From the cell containing the given text, extract its center point as (X, Y) coordinate. 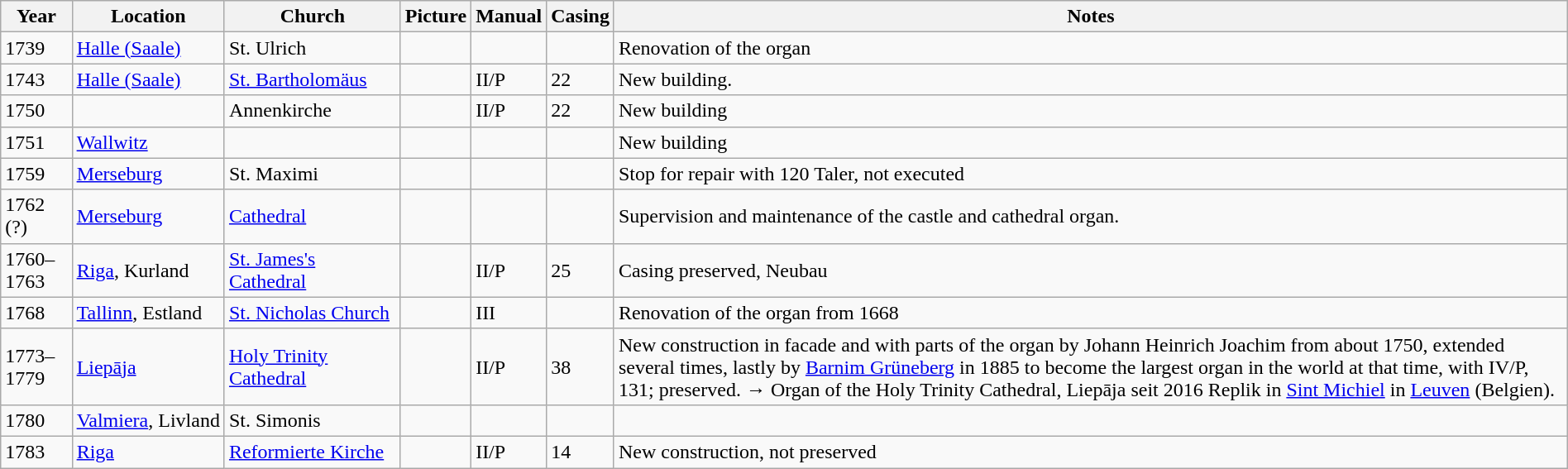
Year (36, 17)
Renovation of the organ (1090, 48)
1768 (36, 313)
25 (581, 270)
Liepāja (148, 366)
Annenkirche (313, 111)
Stop for repair with 120 Taler, not executed (1090, 174)
Church (313, 17)
1739 (36, 48)
1762 (?) (36, 217)
1743 (36, 79)
1780 (36, 420)
38 (581, 366)
Picture (435, 17)
1751 (36, 142)
Valmiera, Livland (148, 420)
1783 (36, 452)
Casing (581, 17)
St. Ulrich (313, 48)
Riga, Kurland (148, 270)
1773–1779 (36, 366)
New building. (1090, 79)
St. Simonis (313, 420)
14 (581, 452)
Holy Trinity Cathedral (313, 366)
Notes (1090, 17)
New construction, not preserved (1090, 452)
1759 (36, 174)
1750 (36, 111)
Reformierte Kirche (313, 452)
St. Nicholas Church (313, 313)
Riga (148, 452)
Wallwitz (148, 142)
Supervision and maintenance of the castle and cathedral organ. (1090, 217)
1760–1763 (36, 270)
Renovation of the organ from 1668 (1090, 313)
Manual (509, 17)
St. Bartholomäus (313, 79)
III (509, 313)
Cathedral (313, 217)
Casing preserved, Neubau (1090, 270)
Tallinn, Estland (148, 313)
Location (148, 17)
St. James's Cathedral (313, 270)
St. Maximi (313, 174)
